Provide the [x, y] coordinate of the cell's center where the given text is located.  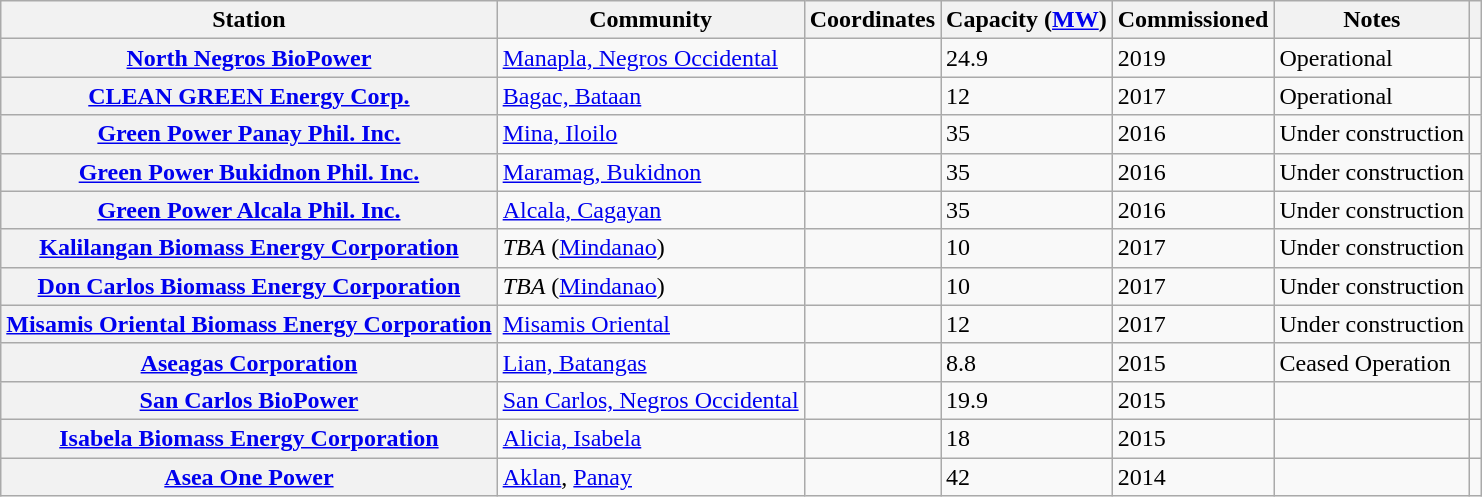
Station [249, 20]
24.9 [1027, 58]
Aseagas Corporation [249, 362]
Asea One Power [249, 477]
Kalilangan Biomass Energy Corporation [249, 248]
North Negros BioPower [249, 58]
Alcala, Cagayan [650, 210]
CLEAN GREEN Energy Corp. [249, 96]
19.9 [1027, 400]
Lian, Batangas [650, 362]
Alicia, Isabela [650, 438]
Aklan, Panay [650, 477]
2014 [1193, 477]
Bagac, Bataan [650, 96]
8.8 [1027, 362]
Green Power Panay Phil. Inc. [249, 134]
Mina, Iloilo [650, 134]
Ceased Operation [1372, 362]
Don Carlos Biomass Energy Corporation [249, 286]
42 [1027, 477]
Capacity (MW) [1027, 20]
Maramag, Bukidnon [650, 172]
2019 [1193, 58]
Green Power Alcala Phil. Inc. [249, 210]
Community [650, 20]
Green Power Bukidnon Phil. Inc. [249, 172]
Commissioned [1193, 20]
Manapla, Negros Occidental [650, 58]
Notes [1372, 20]
Misamis Oriental Biomass Energy Corporation [249, 324]
Isabela Biomass Energy Corporation [249, 438]
18 [1027, 438]
San Carlos BioPower [249, 400]
San Carlos, Negros Occidental [650, 400]
Coordinates [872, 20]
Misamis Oriental [650, 324]
